Identify which cell holds the provided text, then report its [X, Y] central coordinate. 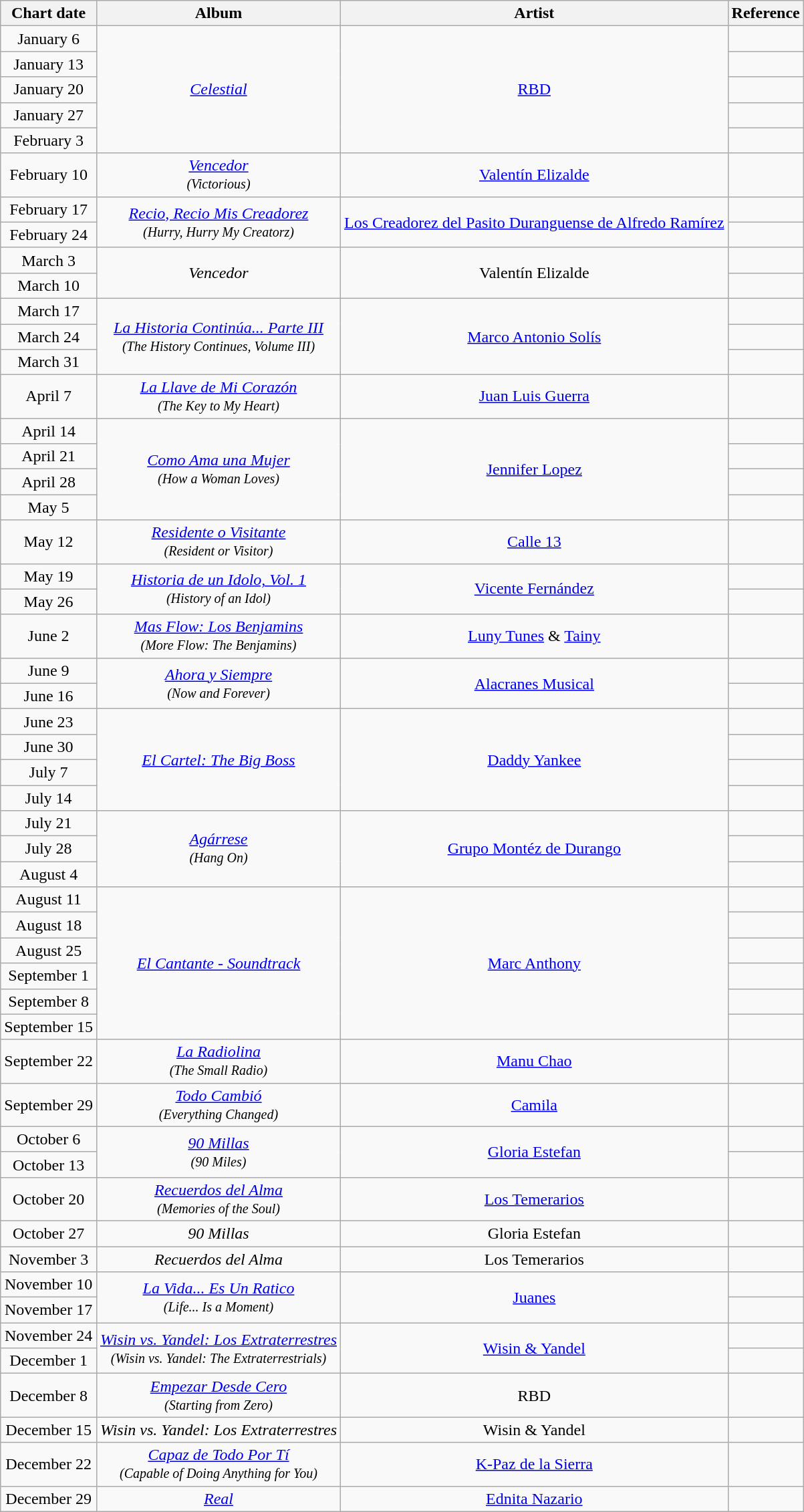
Vencedor(Victorious) [218, 175]
September 15 [49, 1027]
January 20 [49, 90]
El Cantante - Soundtrack [218, 963]
Ednita Nazario [535, 1499]
Residente o Visitante (Resident or Visitor) [218, 541]
September 1 [49, 976]
Wisin vs. Yandel: Los Extraterrestres [218, 1430]
Recuerdos del Alma (Memories of the Soul) [218, 1199]
March 17 [49, 311]
May 5 [49, 507]
July 14 [49, 797]
La Radiolina (The Small Radio) [218, 1061]
Grupo Montéz de Durango [535, 849]
July 21 [49, 824]
Artist [535, 13]
Chart date [49, 13]
Juanes [535, 1297]
February 17 [49, 209]
Mas Flow: Los Benjamins(More Flow: The Benjamins) [218, 636]
January 13 [49, 64]
K-Paz de la Sierra [535, 1464]
July 28 [49, 849]
Empezar Desde Cero (Starting from Zero) [218, 1396]
August 18 [49, 925]
April 28 [49, 482]
February 3 [49, 140]
March 3 [49, 260]
Los Creadorez del Pasito Duranguense de Alfredo Ramírez [535, 222]
Capaz de Todo Por Tí (Capable of Doing Anything for You) [218, 1464]
December 29 [49, 1499]
November 24 [49, 1336]
Jennifer Lopez [535, 469]
Juan Luis Guerra [535, 397]
El Cartel: The Big Boss [218, 759]
Recio, Recio Mis Creadorez(Hurry, Hurry My Creatorz) [218, 222]
January 6 [49, 39]
Agárrese(Hang On) [218, 849]
Manu Chao [535, 1061]
La Historia Continúa... Parte III (The History Continues, Volume III) [218, 336]
La Vida... Es Un Ratico(Life... Is a Moment) [218, 1297]
December 1 [49, 1361]
Vencedor [218, 273]
June 9 [49, 670]
Celestial [218, 90]
Luny Tunes & Tainy [535, 636]
Album [218, 13]
Ahora y Siempre(Now and Forever) [218, 683]
Camila [535, 1104]
Historia de un Idolo, Vol. 1 (History of an Idol) [218, 589]
Daddy Yankee [535, 759]
June 2 [49, 636]
February 24 [49, 235]
December 22 [49, 1464]
August 25 [49, 951]
March 31 [49, 362]
Reference [766, 13]
June 30 [49, 747]
March 24 [49, 336]
Calle 13 [535, 541]
October 13 [49, 1164]
Real [218, 1499]
March 10 [49, 285]
April 21 [49, 457]
December 15 [49, 1430]
Vicente Fernández [535, 589]
June 16 [49, 696]
May 19 [49, 576]
May 12 [49, 541]
July 7 [49, 772]
May 26 [49, 602]
October 27 [49, 1233]
January 27 [49, 115]
August 11 [49, 900]
Todo Cambió (Everything Changed) [218, 1104]
August 4 [49, 874]
Wisin vs. Yandel: Los Extraterrestres(Wisin vs. Yandel: The Extraterrestrials) [218, 1348]
90 Millas [218, 1233]
September 29 [49, 1104]
La Llave de Mi Corazón(The Key to My Heart) [218, 397]
October 6 [49, 1139]
Alacranes Musical [535, 683]
Como Ama una Mujer (How a Woman Loves) [218, 469]
April 14 [49, 431]
February 10 [49, 175]
November 10 [49, 1285]
December 8 [49, 1396]
September 8 [49, 1001]
November 17 [49, 1310]
November 3 [49, 1259]
Marc Anthony [535, 963]
June 23 [49, 721]
April 7 [49, 397]
Marco Antonio Solís [535, 336]
Recuerdos del Alma [218, 1259]
October 20 [49, 1199]
90 Millas(90 Miles) [218, 1152]
September 22 [49, 1061]
